From the cell containing the given text, extract its center point as (X, Y) coordinate. 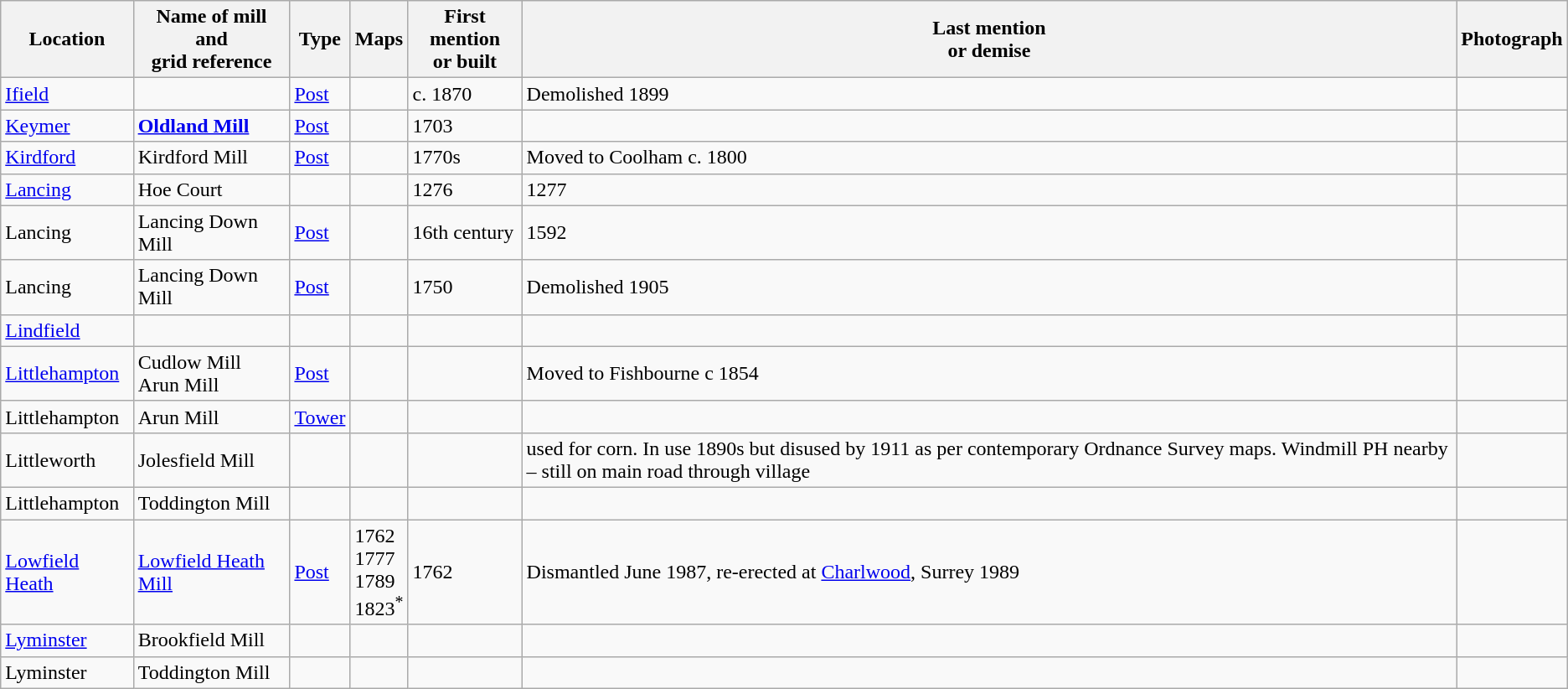
Last mention or demise (989, 39)
1750 (465, 287)
Demolished 1899 (989, 94)
1703 (465, 126)
First mentionor built (465, 39)
Name of mill andgrid reference (211, 39)
Hoe Court (211, 189)
Type (320, 39)
1762177717891823* (379, 572)
Littleworth (67, 459)
used for corn. In use 1890s but disused by 1911 as per contemporary Ordnance Survey maps. Windmill PH nearby – still on main road through village (989, 459)
Cudlow MillArun Mill (211, 374)
Maps (379, 39)
Lindfield (67, 330)
1276 (465, 189)
Moved to Coolham c. 1800 (989, 158)
Demolished 1905 (989, 287)
Dismantled June 1987, re-erected at Charlwood, Surrey 1989 (989, 572)
Location (67, 39)
Lowfield Heath (67, 572)
1762 (465, 572)
Lowfield Heath Mill (211, 572)
Oldland Mill (211, 126)
Kirdford Mill (211, 158)
Ifield (67, 94)
Tower (320, 417)
1770s (465, 158)
c. 1870 (465, 94)
1277 (989, 189)
Kirdford (67, 158)
Jolesfield Mill (211, 459)
Keymer (67, 126)
16th century (465, 233)
Arun Mill (211, 417)
Photograph (1512, 39)
Brookfield Mill (211, 640)
1592 (989, 233)
Moved to Fishbourne c 1854 (989, 374)
